For the text-containing cell, return its midpoint in (x, y) coordinate format. 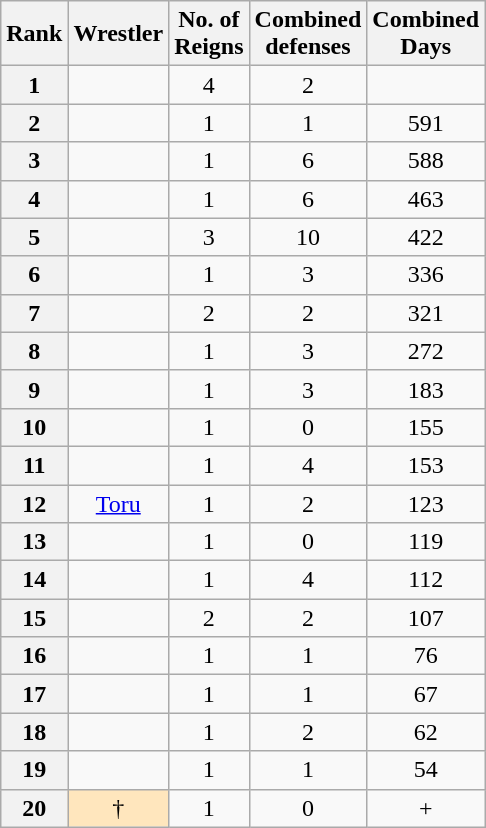
18 (34, 732)
155 (426, 427)
321 (426, 313)
67 (426, 694)
463 (426, 199)
No. ofReigns (209, 34)
123 (426, 503)
20 (34, 808)
422 (426, 237)
CombinedDays (426, 34)
62 (426, 732)
76 (426, 656)
54 (426, 770)
9 (34, 389)
15 (34, 618)
153 (426, 465)
588 (426, 161)
107 (426, 618)
16 (34, 656)
14 (34, 580)
8 (34, 351)
† (118, 808)
19 (34, 770)
+ (426, 808)
11 (34, 465)
17 (34, 694)
Combineddefenses (308, 34)
Wrestler (118, 34)
Toru (118, 503)
5 (34, 237)
336 (426, 275)
183 (426, 389)
13 (34, 542)
119 (426, 542)
272 (426, 351)
12 (34, 503)
7 (34, 313)
591 (426, 123)
Rank (34, 34)
112 (426, 580)
